Locate the cell with the specified text and output its [x, y] center coordinate. 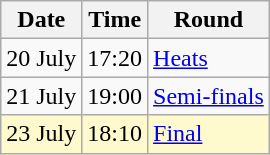
19:00 [115, 96]
20 July [42, 58]
21 July [42, 96]
18:10 [115, 134]
17:20 [115, 58]
23 July [42, 134]
Round [209, 20]
Final [209, 134]
Time [115, 20]
Semi-finals [209, 96]
Date [42, 20]
Heats [209, 58]
